Scan for the cell matching the given text and deliver its (x, y) coordinate at center. 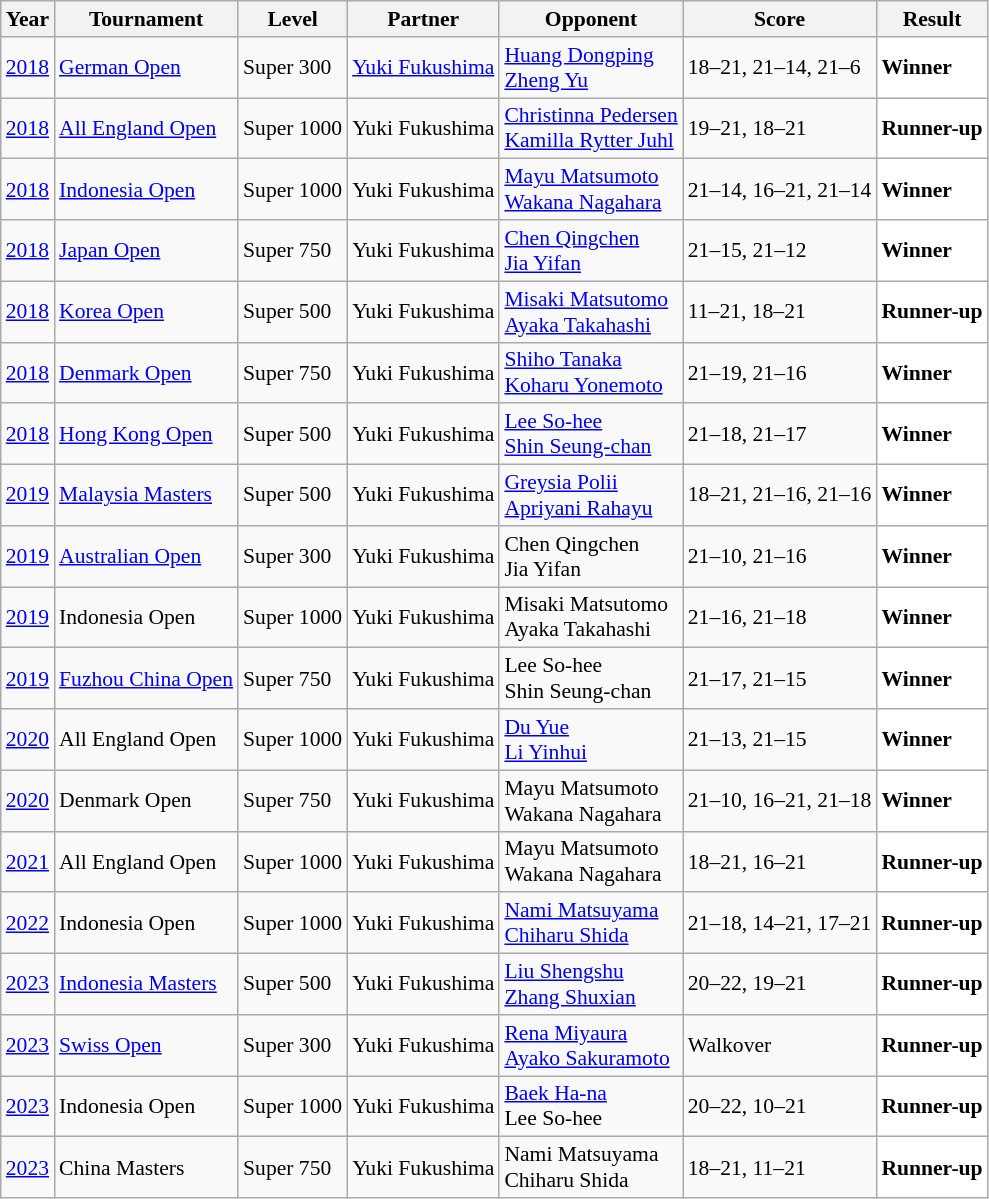
Level (292, 19)
Indonesia Masters (146, 984)
20–22, 10–21 (780, 1106)
21–18, 14–21, 17–21 (780, 924)
21–18, 21–17 (780, 434)
18–21, 21–16, 21–16 (780, 496)
Du Yue Li Yinhui (590, 740)
19–21, 18–21 (780, 128)
18–21, 21–14, 21–6 (780, 68)
Tournament (146, 19)
Greysia Polii Apriyani Rahayu (590, 496)
Walkover (780, 1046)
Result (932, 19)
German Open (146, 68)
Korea Open (146, 312)
Rena Miyaura Ayako Sakuramoto (590, 1046)
Score (780, 19)
Baek Ha-na Lee So-hee (590, 1106)
2022 (28, 924)
Partner (423, 19)
Fuzhou China Open (146, 678)
Year (28, 19)
Liu Shengshu Zhang Shuxian (590, 984)
Shiho Tanaka Koharu Yonemoto (590, 372)
Japan Open (146, 250)
21–13, 21–15 (780, 740)
Swiss Open (146, 1046)
21–10, 16–21, 21–18 (780, 800)
21–10, 21–16 (780, 556)
Christinna Pedersen Kamilla Rytter Juhl (590, 128)
20–22, 19–21 (780, 984)
21–15, 21–12 (780, 250)
Huang Dongping Zheng Yu (590, 68)
21–17, 21–15 (780, 678)
2021 (28, 862)
18–21, 11–21 (780, 1168)
21–19, 21–16 (780, 372)
21–14, 16–21, 21–14 (780, 190)
China Masters (146, 1168)
Opponent (590, 19)
Australian Open (146, 556)
21–16, 21–18 (780, 618)
Malaysia Masters (146, 496)
11–21, 18–21 (780, 312)
18–21, 16–21 (780, 862)
Hong Kong Open (146, 434)
